For the text-containing cell, return its midpoint in [X, Y] coordinate format. 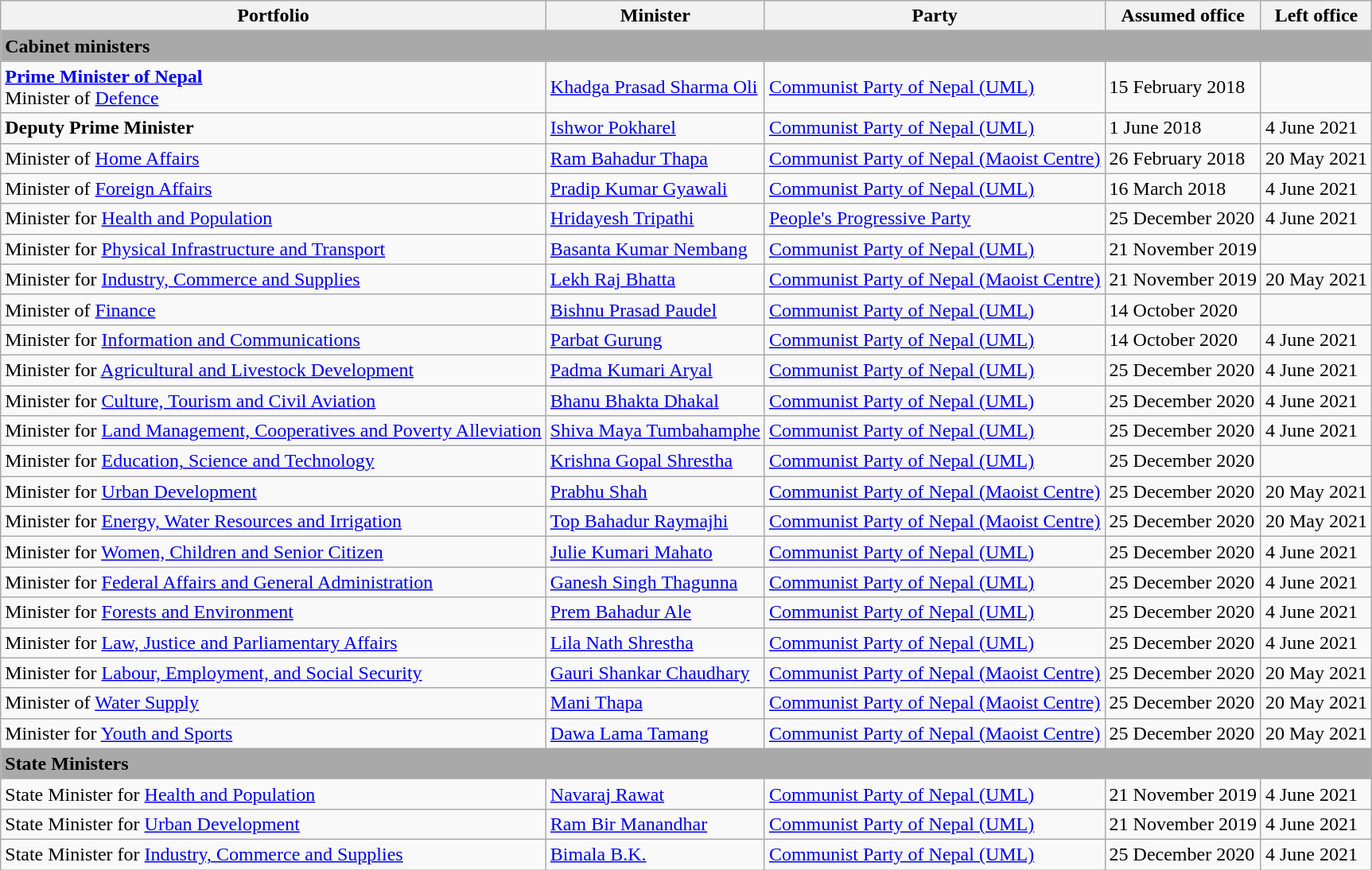
Minister for Culture, Tourism and Civil Aviation [274, 400]
Pradip Kumar Gyawali [655, 188]
Minister of Finance [274, 309]
Minister for Energy, Water Resources and Irrigation [274, 522]
Hridayesh Tripathi [655, 219]
Minister for Industry, Commerce and Supplies [274, 279]
Bhanu Bhakta Dhakal [655, 400]
Krishna Gopal Shrestha [655, 461]
Minister for Forests and Environment [274, 612]
Party [935, 16]
Navaraj Rawat [655, 794]
Minister of Foreign Affairs [274, 188]
State Minister for Industry, Commerce and Supplies [274, 854]
State Minister for Urban Development [274, 824]
Padma Kumari Aryal [655, 370]
Minister for Law, Justice and Parliamentary Affairs [274, 643]
Minister of Home Affairs [274, 158]
Minister for Land Management, Cooperatives and Poverty Alleviation [274, 431]
Parbat Gurung [655, 340]
Lila Nath Shrestha [655, 643]
26 February 2018 [1183, 158]
16 March 2018 [1183, 188]
Left office [1316, 16]
Minister of Water Supply [274, 703]
Bishnu Prasad Paudel [655, 309]
Minister for Health and Population [274, 219]
Prem Bahadur Ale [655, 612]
Minister for Agricultural and Livestock Development [274, 370]
Ishwor Pokharel [655, 128]
Cabinet ministers [686, 46]
Mani Thapa [655, 703]
1 June 2018 [1183, 128]
Prime Minister of NepalMinister of Defence [274, 87]
Prabhu Shah [655, 491]
Shiva Maya Tumbahamphe [655, 431]
Ganesh Singh Thagunna [655, 582]
Minister [655, 16]
Khadga Prasad Sharma Oli [655, 87]
Top Bahadur Raymajhi [655, 522]
Minister for Education, Science and Technology [274, 461]
Minister for Information and Communications [274, 340]
Dawa Lama Tamang [655, 733]
People's Progressive Party [935, 219]
Minister for Labour, Employment, and Social Security [274, 673]
Minister for Youth and Sports [274, 733]
Lekh Raj Bhatta [655, 279]
Minister for Women, Children and Senior Citizen [274, 552]
Portfolio [274, 16]
Bimala B.K. [655, 854]
Deputy Prime Minister [274, 128]
Assumed office [1183, 16]
Basanta Kumar Nembang [655, 249]
Julie Kumari Mahato [655, 552]
Minister for Physical Infrastructure and Transport [274, 249]
State Ministers [686, 763]
Minister for Federal Affairs and General Administration [274, 582]
15 February 2018 [1183, 87]
Gauri Shankar Chaudhary [655, 673]
Ram Bahadur Thapa [655, 158]
Minister for Urban Development [274, 491]
Ram Bir Manandhar [655, 824]
State Minister for Health and Population [274, 794]
